Output the [x, y] coordinate of the center of the cell containing the given text.  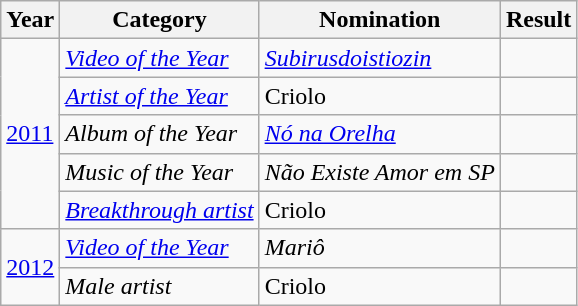
2012 [30, 267]
Category [160, 20]
Music of the Year [160, 172]
Artist of the Year [160, 96]
Mariô [380, 248]
Year [30, 20]
Album of the Year [160, 134]
Male artist [160, 286]
Não Existe Amor em SP [380, 172]
Result [538, 20]
Nó na Orelha [380, 134]
Subirusdoistiozin [380, 58]
2011 [30, 134]
Nomination [380, 20]
Breakthrough artist [160, 210]
